For the text-containing cell, return its midpoint in [X, Y] coordinate format. 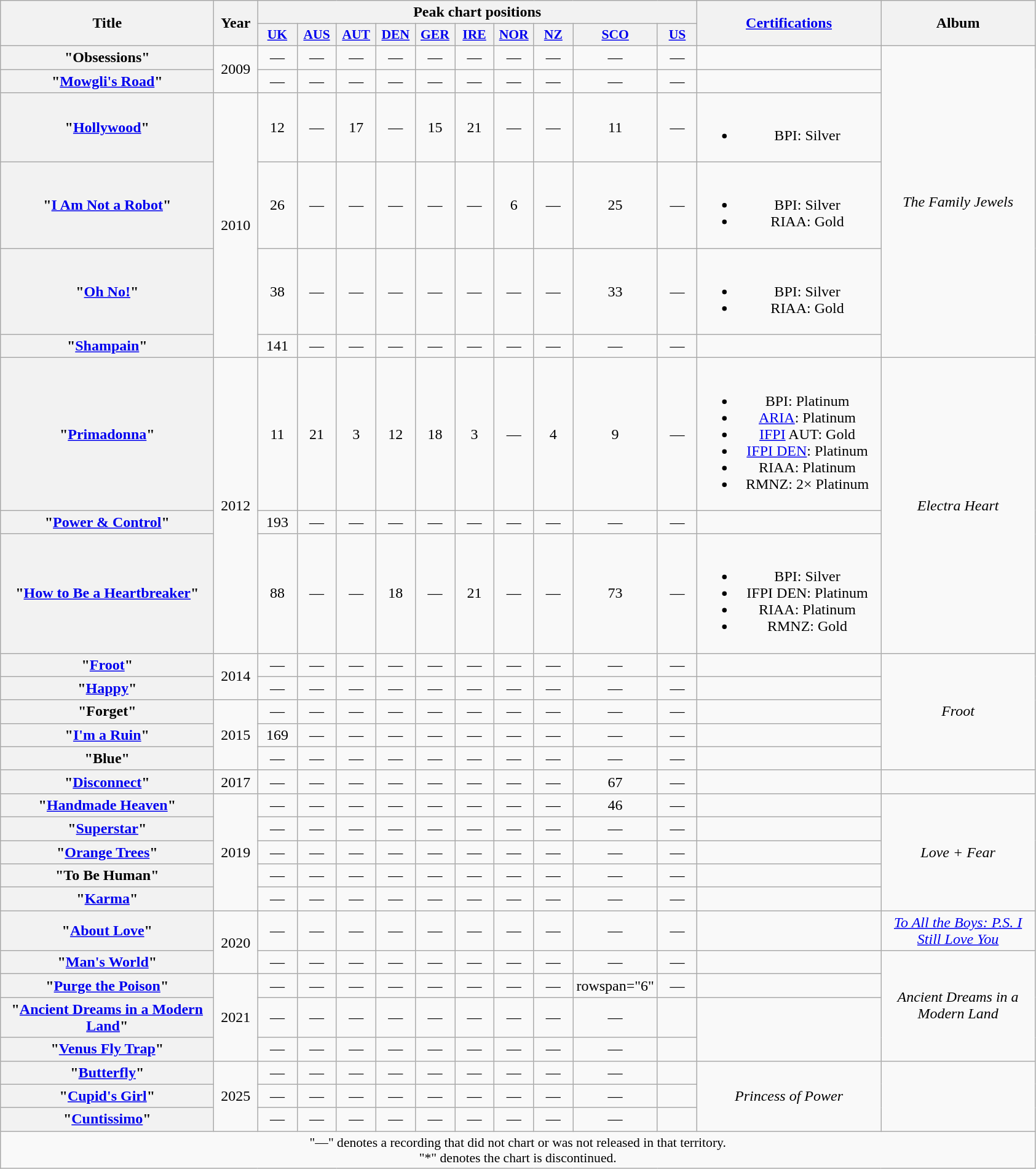
To All the Boys: P.S. I Still Love You [958, 931]
"Ancient Dreams in a Modern Land" [107, 1017]
15 [435, 128]
UK [277, 35]
"—" denotes a recording that did not chart or was not released in that territory."*" denotes the chart is discontinued. [518, 1150]
Certifications [789, 23]
"Forget" [107, 711]
Princess of Power [789, 1096]
2021 [236, 1017]
"Man's World" [107, 962]
Peak chart positions [477, 12]
141 [277, 346]
"Orange Trees" [107, 852]
NZ [553, 35]
2014 [236, 676]
"Blue" [107, 758]
169 [277, 735]
46 [615, 805]
rowspan="6" [615, 986]
2019 [236, 852]
Love + Fear [958, 852]
2025 [236, 1096]
"Froot" [107, 665]
2017 [236, 782]
"Karma" [107, 899]
6 [514, 205]
"Venus Fly Trap" [107, 1049]
2012 [236, 505]
"I Am Not a Robot" [107, 205]
Ancient Dreams in a Modern Land [958, 1006]
2010 [236, 225]
2020 [236, 942]
17 [356, 128]
33 [615, 291]
"About Love" [107, 931]
193 [277, 522]
Froot [958, 711]
BPI: Silver [789, 128]
9 [615, 434]
GER [435, 35]
"Disconnect" [107, 782]
NOR [514, 35]
DEN [395, 35]
BPI: PlatinumARIA: PlatinumIFPI AUT: GoldIFPI DEN: PlatinumRIAA: PlatinumRMNZ: 2× Platinum [789, 434]
BPI: SilverIFPI DEN: PlatinumRIAA: PlatinumRMNZ: Gold [789, 593]
"Obsessions" [107, 57]
SCO [615, 35]
Title [107, 23]
"Cuntissimo" [107, 1119]
88 [277, 593]
67 [615, 782]
25 [615, 205]
4 [553, 434]
"Happy" [107, 688]
"I'm a Ruin" [107, 735]
73 [615, 593]
IRE [475, 35]
"Mowgli's Road" [107, 81]
26 [277, 205]
"Purge the Poison" [107, 986]
The Family Jewels [958, 202]
38 [277, 291]
Year [236, 23]
2015 [236, 735]
"Hollywood" [107, 128]
"Superstar" [107, 828]
"Cupid's Girl" [107, 1096]
2009 [236, 69]
Electra Heart [958, 505]
"Butterfly" [107, 1072]
"How to Be a Heartbreaker" [107, 593]
"To Be Human" [107, 876]
"Shampain" [107, 346]
US [677, 35]
AUT [356, 35]
Album [958, 23]
"Power & Control" [107, 522]
AUS [317, 35]
"Primadonna" [107, 434]
"Oh No!" [107, 291]
"Handmade Heaven" [107, 805]
